Find where the given text appears and provide that cell's center as [X, Y] coordinate. 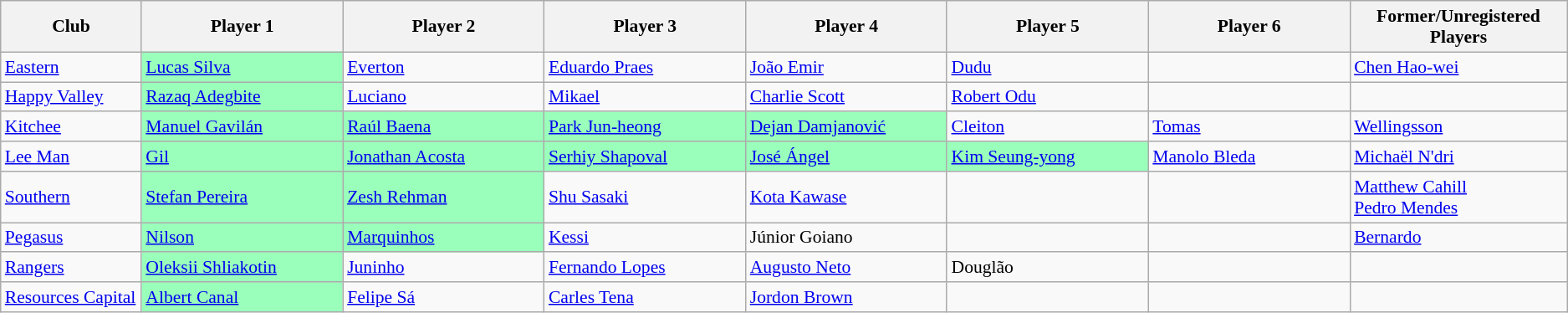
Kessi [646, 238]
Serhiy Shapoval [646, 156]
Player 5 [1047, 27]
Manolo Bleda [1249, 156]
Lucas Silva [243, 67]
Former/Unregistered Players [1458, 27]
Mikael [646, 97]
Nilson [243, 238]
Charlie Scott [846, 97]
Chen Hao-wei [1458, 67]
Razaq Adegbite [243, 97]
Tomas [1249, 127]
Shu Sasaki [646, 198]
Jonathan Acosta [443, 156]
Oleksii Shliakotin [243, 268]
Luciano [443, 97]
Matthew Cahill Pedro Mendes [1458, 198]
Robert Odu [1047, 97]
Kim Seung-yong [1047, 156]
Cleiton [1047, 127]
Southern [72, 198]
Lee Man [72, 156]
Juninho [443, 268]
Marquinhos [443, 238]
Pegasus [72, 238]
Zesh Rehman [443, 198]
Stefan Pereira [243, 198]
Michaël N'dri [1458, 156]
Player 2 [443, 27]
Player 3 [646, 27]
Player 4 [846, 27]
Carles Tena [646, 297]
Felipe Sá [443, 297]
Everton [443, 67]
Bernardo [1458, 238]
Eastern [72, 67]
João Emir [846, 67]
Raúl Baena [443, 127]
Júnior Goiano [846, 238]
Fernando Lopes [646, 268]
Douglão [1047, 268]
Kota Kawase [846, 198]
Albert Canal [243, 297]
Wellingsson [1458, 127]
Manuel Gavilán [243, 127]
José Ángel [846, 156]
Happy Valley [72, 97]
Kitchee [72, 127]
Rangers [72, 268]
Gil [243, 156]
Dejan Damjanović [846, 127]
Resources Capital [72, 297]
Club [72, 27]
Player 1 [243, 27]
Park Jun-heong [646, 127]
Player 6 [1249, 27]
Jordon Brown [846, 297]
Eduardo Praes [646, 67]
Augusto Neto [846, 268]
Dudu [1047, 67]
